Capture the cell that displays the provided text and extract its (X, Y) central coordinate. 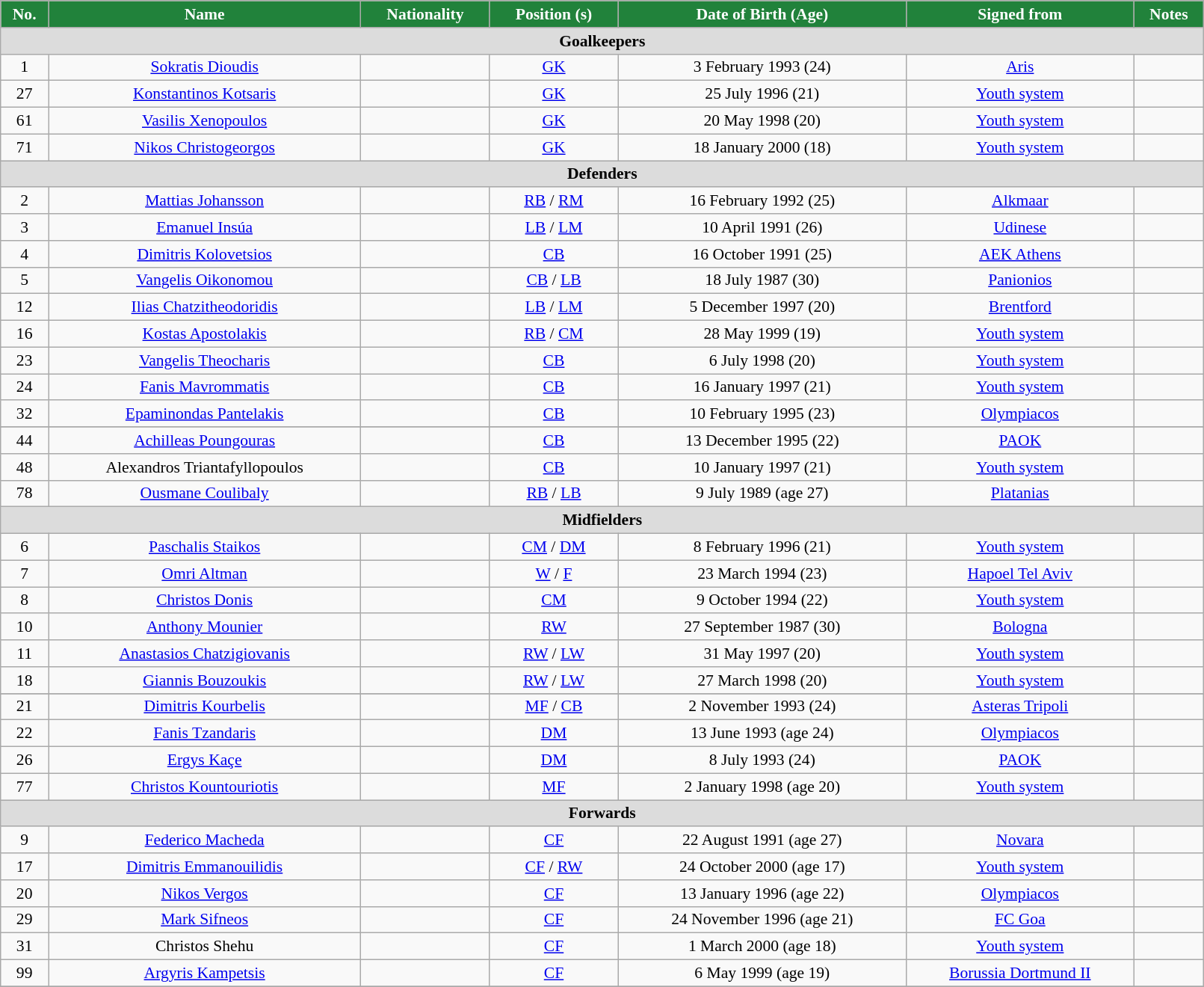
Vangelis Theocharis (205, 360)
24 (25, 387)
Vasilis Xenopoulos (205, 121)
27 (25, 94)
17 (25, 867)
3 February 1993 (24) (762, 67)
22 (25, 734)
10 January 1997 (21) (762, 467)
20 May 1998 (20) (762, 121)
29 (25, 920)
24 October 2000 (age 17) (762, 867)
Alexandros Triantafyllopoulos (205, 467)
AEK Athens (1020, 254)
Vangelis Oikonomou (205, 280)
Nikos Christogeorgos (205, 147)
Giannis Bouzoukis (205, 680)
Panionios (1020, 280)
Emanuel Insúa (205, 227)
Fanis Mavrommatis (205, 387)
10 February 1995 (23) (762, 414)
Defenders (602, 174)
7 (25, 574)
Alkmaar (1020, 201)
Anthony Mounier (205, 627)
6 July 1998 (20) (762, 360)
10 April 1991 (26) (762, 227)
Nikos Vergos (205, 894)
Argyris Kampetsis (205, 974)
MF (554, 787)
Paschalis Staikos (205, 547)
24 November 1996 (age 21) (762, 920)
MF / CB (554, 707)
CM (554, 600)
31 May 1997 (20) (762, 654)
Signed from (1020, 14)
23 (25, 360)
Name (205, 14)
27 March 1998 (20) (762, 680)
5 (25, 280)
Midfielders (602, 520)
RW (554, 627)
77 (25, 787)
16 October 1991 (25) (762, 254)
Konstantinos Kotsaris (205, 94)
99 (25, 974)
Goalkeepers (602, 41)
16 January 1997 (21) (762, 387)
Borussia Dortmund II (1020, 974)
Christos Donis (205, 600)
Christos Shehu (205, 947)
4 (25, 254)
11 (25, 654)
2 (25, 201)
RB / RM (554, 201)
9 July 1989 (age 27) (762, 493)
Kostas Apostolakis (205, 334)
22 August 1991 (age 27) (762, 840)
44 (25, 440)
71 (25, 147)
Brentford (1020, 307)
5 December 1997 (20) (762, 307)
13 January 1996 (age 22) (762, 894)
48 (25, 467)
CF / RW (554, 867)
Ousmane Coulibaly (205, 493)
Position (s) (554, 14)
13 June 1993 (age 24) (762, 734)
32 (25, 414)
10 (25, 627)
6 May 1999 (age 19) (762, 974)
Mattias Johansson (205, 201)
Platanias (1020, 493)
8 (25, 600)
6 (25, 547)
2 November 1993 (24) (762, 707)
Aris (1020, 67)
Dimitris Emmanouilidis (205, 867)
21 (25, 707)
W / F (554, 574)
RB / LB (554, 493)
CB / LB (554, 280)
Hapoel Tel Aviv (1020, 574)
Asteras Tripoli (1020, 707)
Epaminondas Pantelakis (205, 414)
Dimitris Kolovetsios (205, 254)
78 (25, 493)
3 (25, 227)
Omri Altman (205, 574)
Sokratis Dioudis (205, 67)
Forwards (602, 814)
1 March 2000 (age 18) (762, 947)
CM / DM (554, 547)
Dimitris Kourbelis (205, 707)
20 (25, 894)
31 (25, 947)
8 February 1996 (21) (762, 547)
18 January 2000 (18) (762, 147)
28 May 1999 (19) (762, 334)
18 July 1987 (30) (762, 280)
8 July 1993 (24) (762, 760)
9 (25, 840)
FC Goa (1020, 920)
18 (25, 680)
Novara (1020, 840)
Bologna (1020, 627)
No. (25, 14)
Ilias Chatzitheodoridis (205, 307)
16 February 1992 (25) (762, 201)
23 March 1994 (23) (762, 574)
Anastasios Chatzigiovanis (205, 654)
2 January 1998 (age 20) (762, 787)
Achilleas Poungouras (205, 440)
Ergys Kaçe (205, 760)
Mark Sifneos (205, 920)
Date of Birth (Age) (762, 14)
RB / CM (554, 334)
1 (25, 67)
Udinese (1020, 227)
13 December 1995 (22) (762, 440)
Fanis Tzandaris (205, 734)
Nationality (425, 14)
Notes (1169, 14)
25 July 1996 (21) (762, 94)
27 September 1987 (30) (762, 627)
16 (25, 334)
9 October 1994 (22) (762, 600)
61 (25, 121)
Federico Macheda (205, 840)
26 (25, 760)
12 (25, 307)
Christos Kountouriotis (205, 787)
